Pinpoint the cell where the given text exists, returning its [x, y] midpoint coordinate. 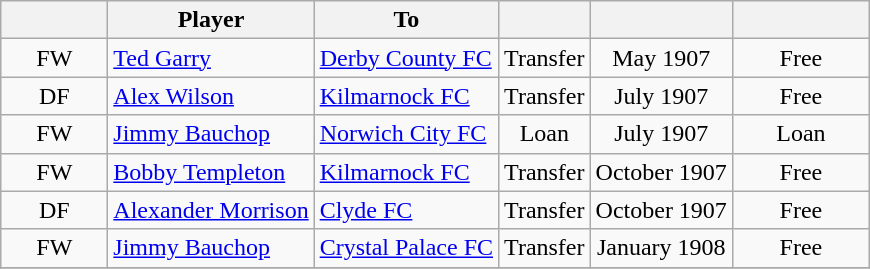
Alex Wilson [211, 96]
Player [211, 20]
To [406, 20]
Alexander Morrison [211, 210]
Derby County FC [406, 58]
January 1908 [661, 248]
Crystal Palace FC [406, 248]
Norwich City FC [406, 134]
Clyde FC [406, 210]
Ted Garry [211, 58]
May 1907 [661, 58]
Bobby Templeton [211, 172]
